Capture the cell that displays the provided text and extract its [X, Y] central coordinate. 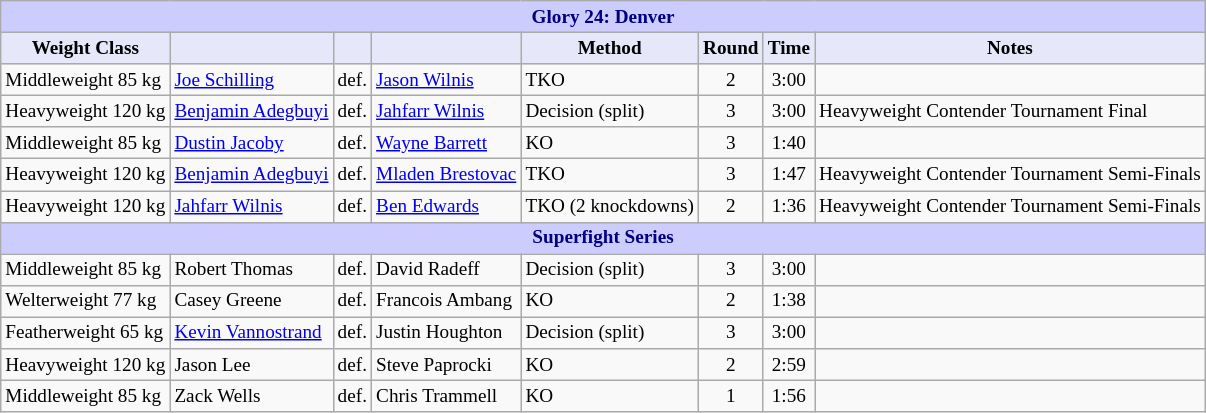
Chris Trammell [446, 396]
1:40 [788, 143]
David Radeff [446, 270]
Weight Class [86, 48]
Jason Wilnis [446, 80]
1 [730, 396]
Time [788, 48]
Featherweight 65 kg [86, 333]
Steve Paprocki [446, 365]
Francois Ambang [446, 301]
Justin Houghton [446, 333]
Dustin Jacoby [252, 143]
TKO (2 knockdowns) [610, 206]
1:38 [788, 301]
Round [730, 48]
Welterweight 77 kg [86, 301]
1:56 [788, 396]
Glory 24: Denver [604, 17]
1:36 [788, 206]
Notes [1010, 48]
Superfight Series [604, 238]
Robert Thomas [252, 270]
Ben Edwards [446, 206]
Zack Wells [252, 396]
Kevin Vannostrand [252, 333]
2:59 [788, 365]
Method [610, 48]
Joe Schilling [252, 80]
1:47 [788, 175]
Casey Greene [252, 301]
Heavyweight Contender Tournament Final [1010, 111]
Jason Lee [252, 365]
Wayne Barrett [446, 143]
Mladen Brestovac [446, 175]
